From the cell containing the given text, extract its center point as (x, y) coordinate. 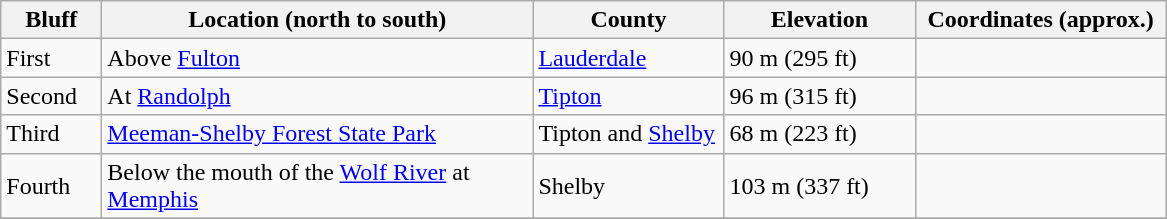
103 m (337 ft) (820, 186)
Bluff (52, 20)
Tipton (628, 96)
96 m (315 ft) (820, 96)
Tipton and Shelby (628, 134)
Elevation (820, 20)
Above Fulton (318, 58)
First (52, 58)
County (628, 20)
At Randolph (318, 96)
Location (north to south) (318, 20)
Fourth (52, 186)
Shelby (628, 186)
Second (52, 96)
Third (52, 134)
Below the mouth of the Wolf River at Memphis (318, 186)
90 m (295 ft) (820, 58)
Coordinates (approx.) (1040, 20)
68 m (223 ft) (820, 134)
Meeman-Shelby Forest State Park (318, 134)
Lauderdale (628, 58)
